Return the (X, Y) coordinate for the center point of the cell that contains the specified text.  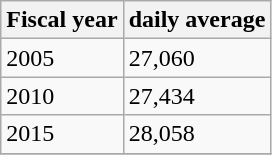
28,058 (197, 134)
27,060 (197, 58)
daily average (197, 20)
2015 (62, 134)
27,434 (197, 96)
2010 (62, 96)
Fiscal year (62, 20)
2005 (62, 58)
